Return [X, Y] of the center of cell containing provided text 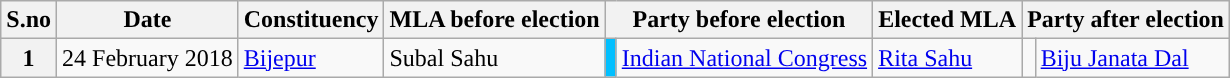
Date [148, 20]
Biju Janata Dal [1132, 58]
1 [29, 58]
Indian National Congress [744, 58]
24 February 2018 [148, 58]
Constituency [311, 20]
Subal Sahu [494, 58]
Bijepur [311, 58]
Party after election [1126, 20]
Rita Sahu [948, 58]
MLA before election [494, 20]
Party before election [738, 20]
S.no [29, 20]
Elected MLA [948, 20]
